Determine the [X, Y] coordinate at the center of the cell enclosing the given text.  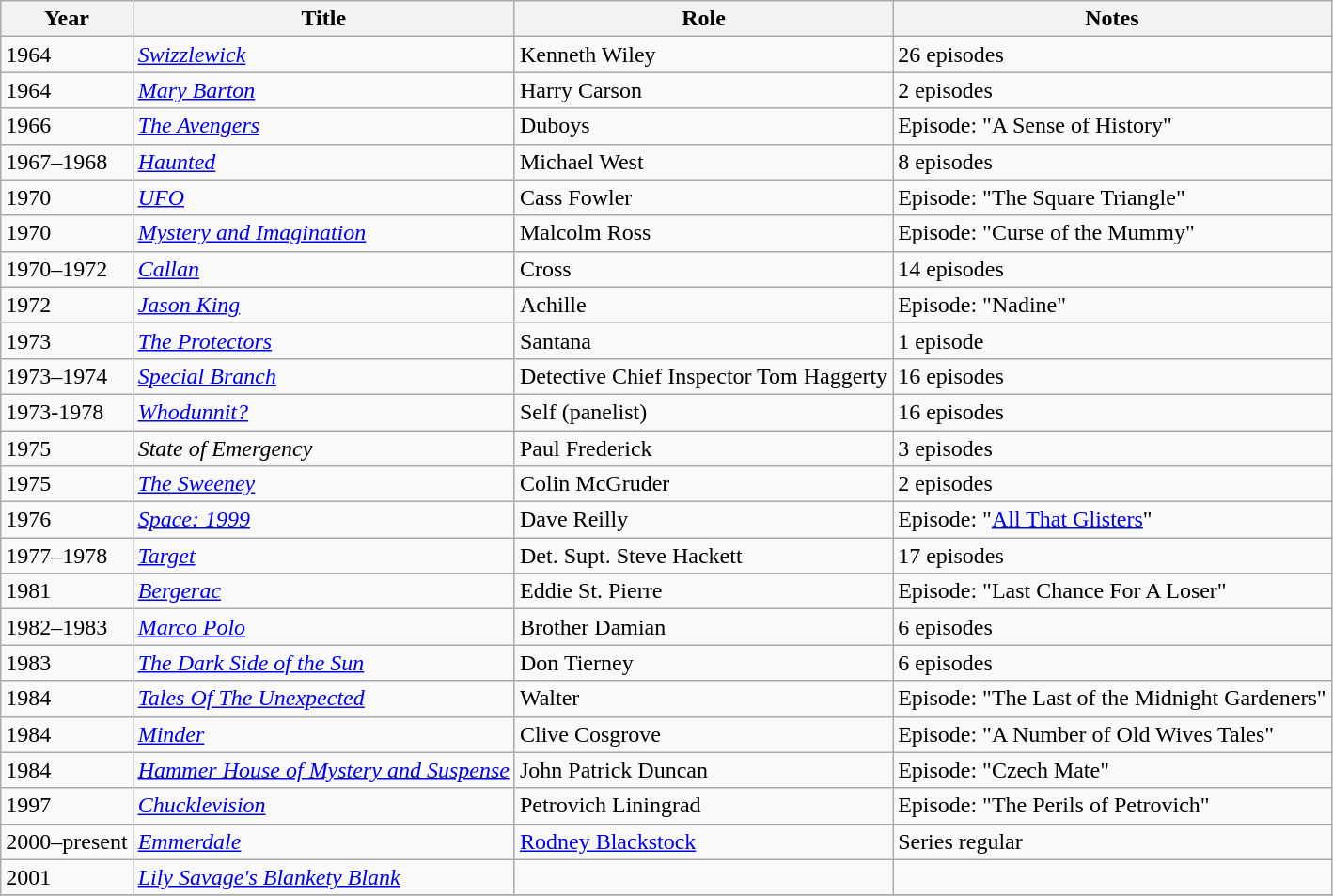
Episode: "Last Chance For A Loser" [1113, 591]
1970–1972 [67, 269]
The Sweeney [323, 484]
Hammer House of Mystery and Suspense [323, 770]
Malcolm Ross [703, 233]
Rodney Blackstock [703, 841]
Petrovich Liningrad [703, 806]
1973–1974 [67, 376]
1966 [67, 126]
Jason King [323, 305]
1973-1978 [67, 412]
Dave Reilly [703, 520]
State of Emergency [323, 448]
1982–1983 [67, 627]
Year [67, 19]
Michael West [703, 162]
Episode: "Czech Mate" [1113, 770]
17 episodes [1113, 556]
1972 [67, 305]
Harry Carson [703, 90]
8 episodes [1113, 162]
Minder [323, 734]
Role [703, 19]
14 episodes [1113, 269]
Eddie St. Pierre [703, 591]
2001 [67, 877]
Walter [703, 699]
Special Branch [323, 376]
Duboys [703, 126]
1967–1968 [67, 162]
Colin McGruder [703, 484]
2000–present [67, 841]
1977–1978 [67, 556]
Series regular [1113, 841]
Santana [703, 340]
Haunted [323, 162]
Episode: "Nadine" [1113, 305]
Episode: "All That Glisters" [1113, 520]
Whodunnit? [323, 412]
Clive Cosgrove [703, 734]
Chucklevision [323, 806]
UFO [323, 197]
Brother Damian [703, 627]
1 episode [1113, 340]
Bergerac [323, 591]
Episode: "Curse of the Mummy" [1113, 233]
Cass Fowler [703, 197]
Episode: "The Square Triangle" [1113, 197]
Detective Chief Inspector Tom Haggerty [703, 376]
Episode: "The Perils of Petrovich" [1113, 806]
The Avengers [323, 126]
3 episodes [1113, 448]
Det. Supt. Steve Hackett [703, 556]
Title [323, 19]
1981 [67, 591]
Notes [1113, 19]
John Patrick Duncan [703, 770]
Marco Polo [323, 627]
1997 [67, 806]
The Protectors [323, 340]
Episode: "A Number of Old Wives Tales" [1113, 734]
Target [323, 556]
Mary Barton [323, 90]
Tales Of The Unexpected [323, 699]
Don Tierney [703, 663]
1976 [67, 520]
Achille [703, 305]
Episode: "A Sense of History" [1113, 126]
Self (panelist) [703, 412]
Cross [703, 269]
Swizzlewick [323, 55]
The Dark Side of the Sun [323, 663]
Paul Frederick [703, 448]
26 episodes [1113, 55]
1983 [67, 663]
Episode: "The Last of the Midnight Gardeners" [1113, 699]
Space: 1999 [323, 520]
Callan [323, 269]
Emmerdale [323, 841]
Kenneth Wiley [703, 55]
1973 [67, 340]
Lily Savage's Blankety Blank [323, 877]
Mystery and Imagination [323, 233]
